From the cell containing the given text, extract its center point as [x, y] coordinate. 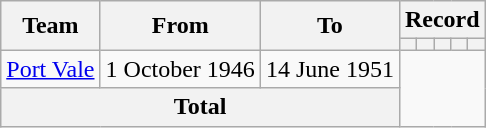
14 June 1951 [330, 69]
Total [200, 107]
From [180, 26]
1 October 1946 [180, 69]
Team [50, 26]
To [330, 26]
Record [442, 20]
Port Vale [50, 69]
